Find where the given text appears and provide that cell's center as (X, Y) coordinate. 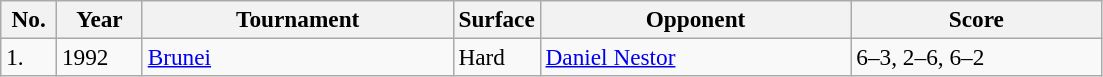
Hard (496, 57)
No. (29, 19)
Surface (496, 19)
Daniel Nestor (696, 57)
1992 (100, 57)
Score (976, 19)
Tournament (298, 19)
Opponent (696, 19)
6–3, 2–6, 6–2 (976, 57)
Year (100, 19)
1. (29, 57)
Brunei (298, 57)
